Return the (x, y) coordinate for the center point of the cell that contains the specified text.  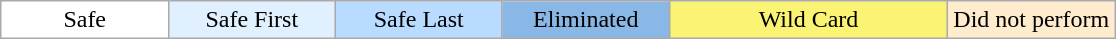
Eliminated (586, 20)
Did not perform (1032, 20)
Safe Last (418, 20)
Safe (84, 20)
Safe First (252, 20)
Wild Card (808, 20)
